Return the [x, y] coordinate for the center point of the cell that contains the specified text.  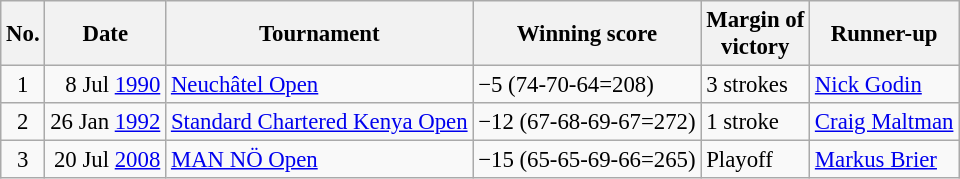
26 Jan 1992 [106, 122]
Tournament [320, 34]
−5 (74-70-64=208) [587, 85]
Markus Brier [884, 160]
Winning score [587, 34]
2 [23, 122]
20 Jul 2008 [106, 160]
Margin ofvictory [756, 34]
8 Jul 1990 [106, 85]
1 stroke [756, 122]
−15 (65-65-69-66=265) [587, 160]
3 [23, 160]
Standard Chartered Kenya Open [320, 122]
Craig Maltman [884, 122]
MAN NÖ Open [320, 160]
Neuchâtel Open [320, 85]
No. [23, 34]
Date [106, 34]
1 [23, 85]
Playoff [756, 160]
−12 (67-68-69-67=272) [587, 122]
3 strokes [756, 85]
Runner-up [884, 34]
Nick Godin [884, 85]
